Find where the given text appears and provide that cell's center as [x, y] coordinate. 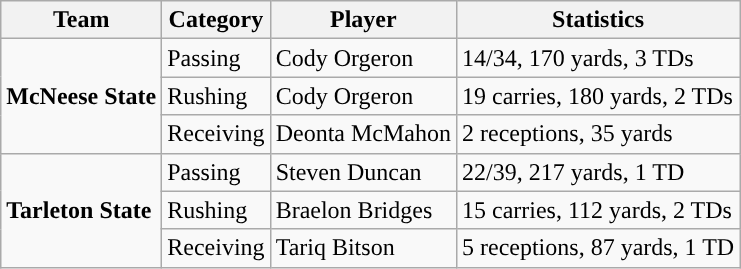
Category [216, 20]
McNeese State [82, 96]
Tariq Bitson [363, 248]
Deonta McMahon [363, 134]
19 carries, 180 yards, 2 TDs [598, 96]
Tarleton State [82, 210]
22/39, 217 yards, 1 TD [598, 172]
5 receptions, 87 yards, 1 TD [598, 248]
2 receptions, 35 yards [598, 134]
Team [82, 20]
14/34, 170 yards, 3 TDs [598, 58]
Statistics [598, 20]
15 carries, 112 yards, 2 TDs [598, 210]
Steven Duncan [363, 172]
Braelon Bridges [363, 210]
Player [363, 20]
